Locate the cell with the specified text and output its (X, Y) center coordinate. 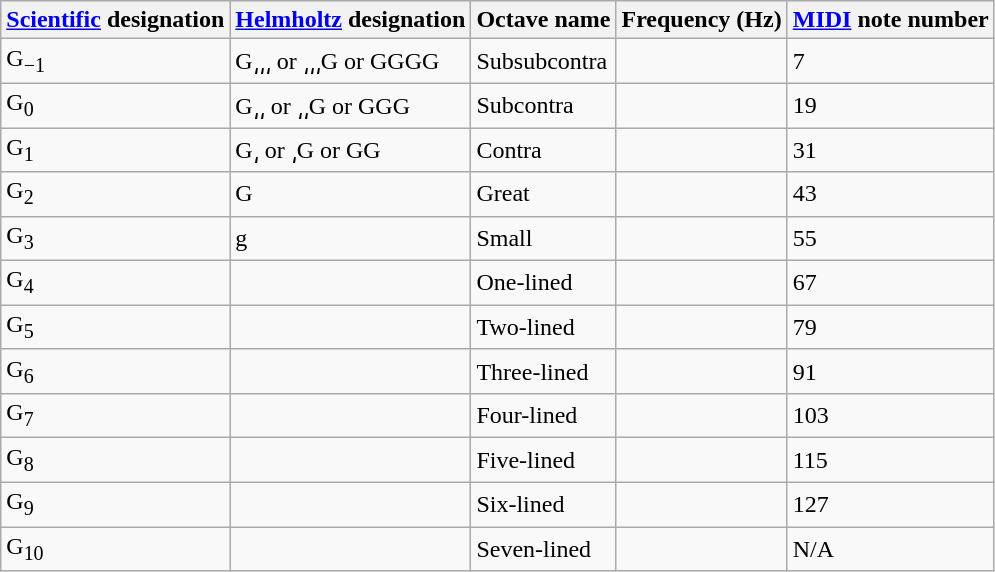
Scientific designation (116, 20)
G3 (116, 238)
103 (890, 416)
Five-lined (544, 460)
Contra (544, 150)
N/A (890, 549)
G͵͵͵ or ͵͵͵G or GGGG (350, 61)
Four-lined (544, 416)
31 (890, 150)
Helmholtz designation (350, 20)
G1 (116, 150)
91 (890, 371)
G6 (116, 371)
127 (890, 504)
Frequency (Hz) (702, 20)
Three-lined (544, 371)
One-lined (544, 283)
Octave name (544, 20)
19 (890, 105)
G2 (116, 194)
G−1 (116, 61)
G͵͵ or ͵͵G or GGG (350, 105)
g (350, 238)
G (350, 194)
79 (890, 327)
G͵ or ͵G or GG (350, 150)
G4 (116, 283)
G7 (116, 416)
G8 (116, 460)
115 (890, 460)
Six-lined (544, 504)
G5 (116, 327)
Subsubcontra (544, 61)
Seven-lined (544, 549)
43 (890, 194)
67 (890, 283)
Small (544, 238)
MIDI note number (890, 20)
55 (890, 238)
Subcontra (544, 105)
G10 (116, 549)
Great (544, 194)
Two-lined (544, 327)
G0 (116, 105)
G9 (116, 504)
7 (890, 61)
